Pinpoint the cell where the given text exists, returning its (x, y) midpoint coordinate. 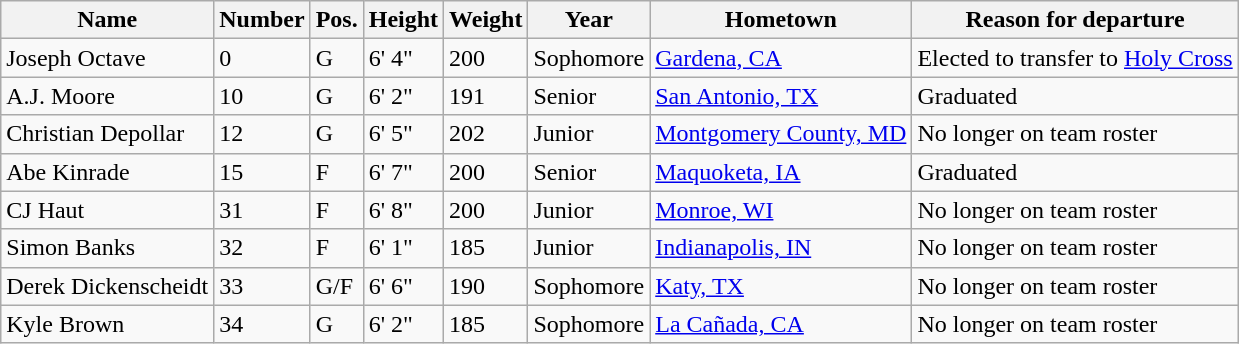
34 (262, 324)
31 (262, 210)
0 (262, 58)
6' 8" (403, 210)
Weight (486, 20)
Number (262, 20)
Maquoketa, IA (781, 172)
Height (403, 20)
Katy, TX (781, 286)
6' 5" (403, 134)
Name (108, 20)
Monroe, WI (781, 210)
Elected to transfer to Holy Cross (1075, 58)
Simon Banks (108, 248)
33 (262, 286)
Year (589, 20)
Indianapolis, IN (781, 248)
Pos. (336, 20)
Joseph Octave (108, 58)
Abe Kinrade (108, 172)
15 (262, 172)
CJ Haut (108, 210)
190 (486, 286)
6' 1" (403, 248)
6' 7" (403, 172)
La Cañada, CA (781, 324)
Kyle Brown (108, 324)
6' 6" (403, 286)
12 (262, 134)
191 (486, 96)
A.J. Moore (108, 96)
Derek Dickenscheidt (108, 286)
Hometown (781, 20)
Montgomery County, MD (781, 134)
Gardena, CA (781, 58)
San Antonio, TX (781, 96)
6' 4" (403, 58)
10 (262, 96)
32 (262, 248)
Christian Depollar (108, 134)
Reason for departure (1075, 20)
202 (486, 134)
G/F (336, 286)
